Search for the cell housing the specified text and yield its (X, Y) center coordinate. 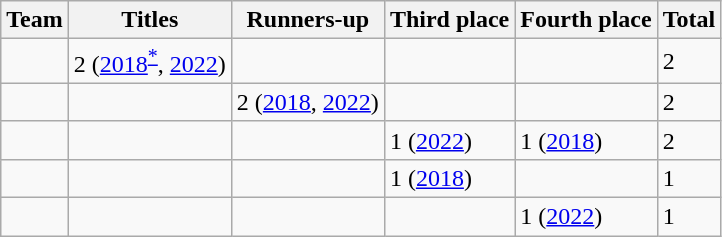
Team (35, 20)
Runners-up (308, 20)
2 (2018*, 2022) (150, 62)
2 (2018, 2022) (308, 102)
Titles (150, 20)
Fourth place (586, 20)
Third place (449, 20)
Total (689, 20)
